Capture the cell that displays the provided text and extract its (X, Y) central coordinate. 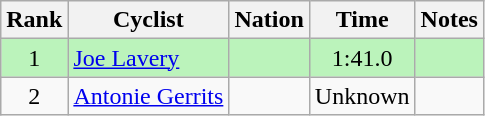
Antonie Gerrits (148, 96)
Joe Lavery (148, 58)
1:41.0 (362, 58)
Rank (34, 20)
Cyclist (148, 20)
Unknown (362, 96)
1 (34, 58)
Notes (449, 20)
2 (34, 96)
Nation (269, 20)
Time (362, 20)
